Output the (x, y) coordinate of the center of the cell containing the given text.  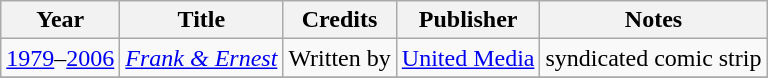
Credits (340, 20)
Year (60, 20)
1979–2006 (60, 58)
Notes (654, 20)
United Media (468, 58)
Title (202, 20)
syndicated comic strip (654, 58)
Frank & Ernest (202, 58)
Written by (340, 58)
Publisher (468, 20)
